Capture the cell that displays the provided text and extract its (x, y) central coordinate. 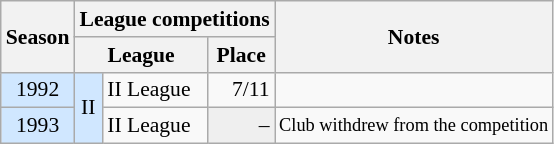
Notes (414, 36)
League competitions (174, 19)
II (88, 108)
1993 (38, 126)
7/11 (242, 90)
Place (242, 55)
League (140, 55)
1992 (38, 90)
– (242, 126)
Season (38, 36)
Club withdrew from the competition (414, 126)
